Find where the given text appears and provide that cell's center as [x, y] coordinate. 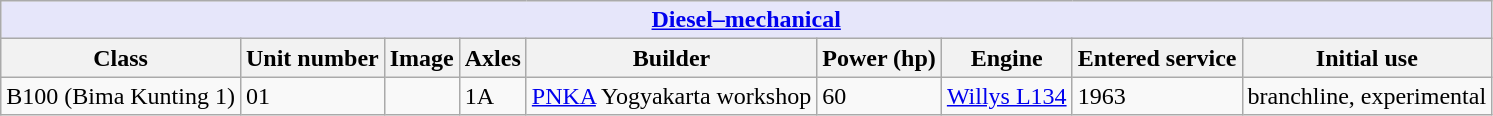
01 [312, 96]
Diesel–mechanical [746, 20]
PNKA Yogyakarta workshop [671, 96]
B100 (Bima Kunting 1) [121, 96]
Image [422, 58]
branchline, experimental [1367, 96]
Class [121, 58]
1A [492, 96]
Engine [1006, 58]
Initial use [1367, 58]
Axles [492, 58]
1963 [1157, 96]
60 [880, 96]
Entered service [1157, 58]
Builder [671, 58]
Power (hp) [880, 58]
Willys L134 [1006, 96]
Unit number [312, 58]
